From the cell containing the given text, extract its center point as [x, y] coordinate. 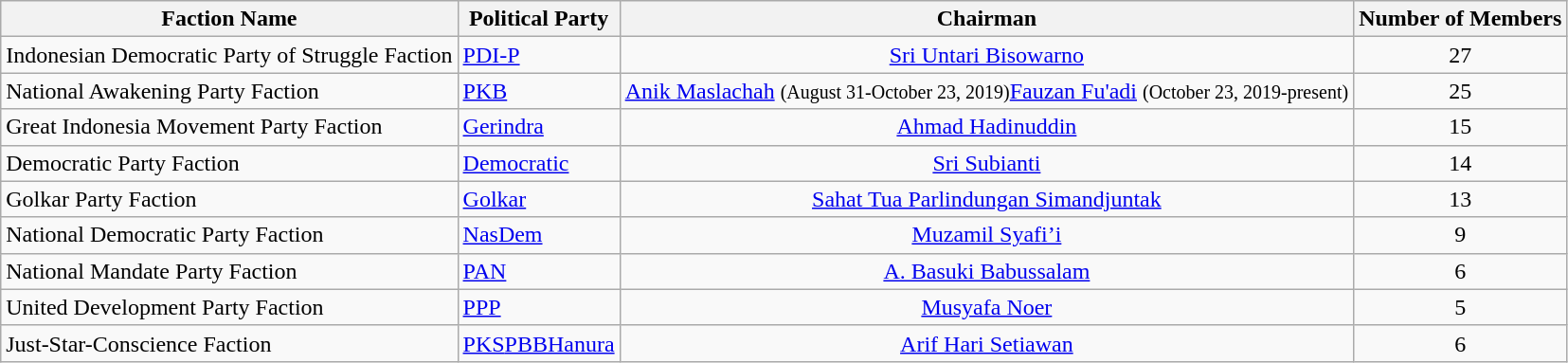
Sri Untari Bisowarno [986, 55]
Number of Members [1461, 19]
Muzamil Syafi’i [986, 235]
Golkar [538, 199]
United Development Party Faction [229, 307]
Just-Star-Conscience Faction [229, 343]
25 [1461, 91]
NasDem [538, 235]
Great Indonesia Movement Party Faction [229, 127]
Sri Subianti [986, 163]
Faction Name [229, 19]
Sahat Tua Parlindungan Simandjuntak [986, 199]
15 [1461, 127]
14 [1461, 163]
Political Party [538, 19]
PKSPBBHanura [538, 343]
5 [1461, 307]
PAN [538, 271]
Democratic Party Faction [229, 163]
27 [1461, 55]
9 [1461, 235]
Arif Hari Setiawan [986, 343]
PKB [538, 91]
Anik Maslachah (August 31-October 23, 2019)Fauzan Fu'adi (October 23, 2019-present) [986, 91]
National Democratic Party Faction [229, 235]
13 [1461, 199]
Gerindra [538, 127]
Musyafa Noer [986, 307]
Ahmad Hadinuddin [986, 127]
A. Basuki Babussalam [986, 271]
National Awakening Party Faction [229, 91]
Chairman [986, 19]
Democratic [538, 163]
Indonesian Democratic Party of Struggle Faction [229, 55]
National Mandate Party Faction [229, 271]
PPP [538, 307]
PDI-P [538, 55]
Golkar Party Faction [229, 199]
